Detect which cell encompasses the target text, then output its (x, y) center coordinate. 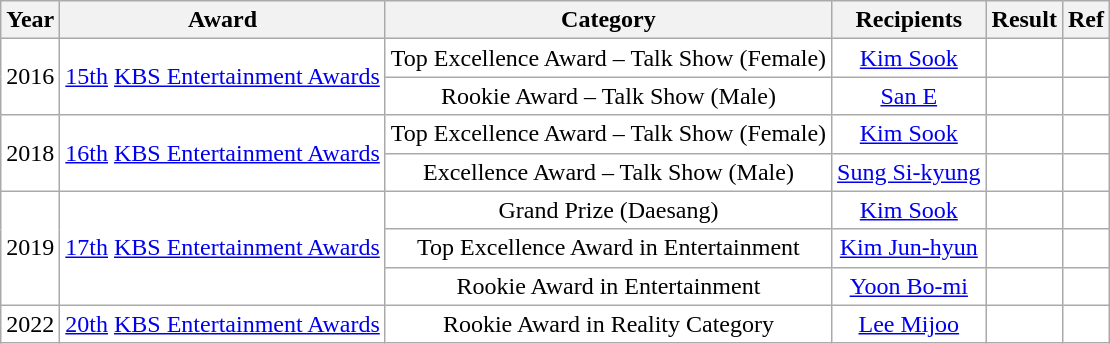
Result (1024, 20)
Recipients (909, 20)
Grand Prize (Daesang) (608, 210)
2019 (30, 248)
Category (608, 20)
2022 (30, 324)
Rookie Award – Talk Show (Male) (608, 96)
Excellence Award – Talk Show (Male) (608, 172)
Sung Si-kyung (909, 172)
Rookie Award in Entertainment (608, 286)
2016 (30, 77)
17th KBS Entertainment Awards (223, 248)
16th KBS Entertainment Awards (223, 153)
Year (30, 20)
Ref (1086, 20)
2018 (30, 153)
Kim Jun-hyun (909, 248)
15th KBS Entertainment Awards (223, 77)
Yoon Bo-mi (909, 286)
Lee Mijoo (909, 324)
Top Excellence Award in Entertainment (608, 248)
Rookie Award in Reality Category (608, 324)
20th KBS Entertainment Awards (223, 324)
Award (223, 20)
San E (909, 96)
